Search for the cell housing the specified text and yield its (X, Y) center coordinate. 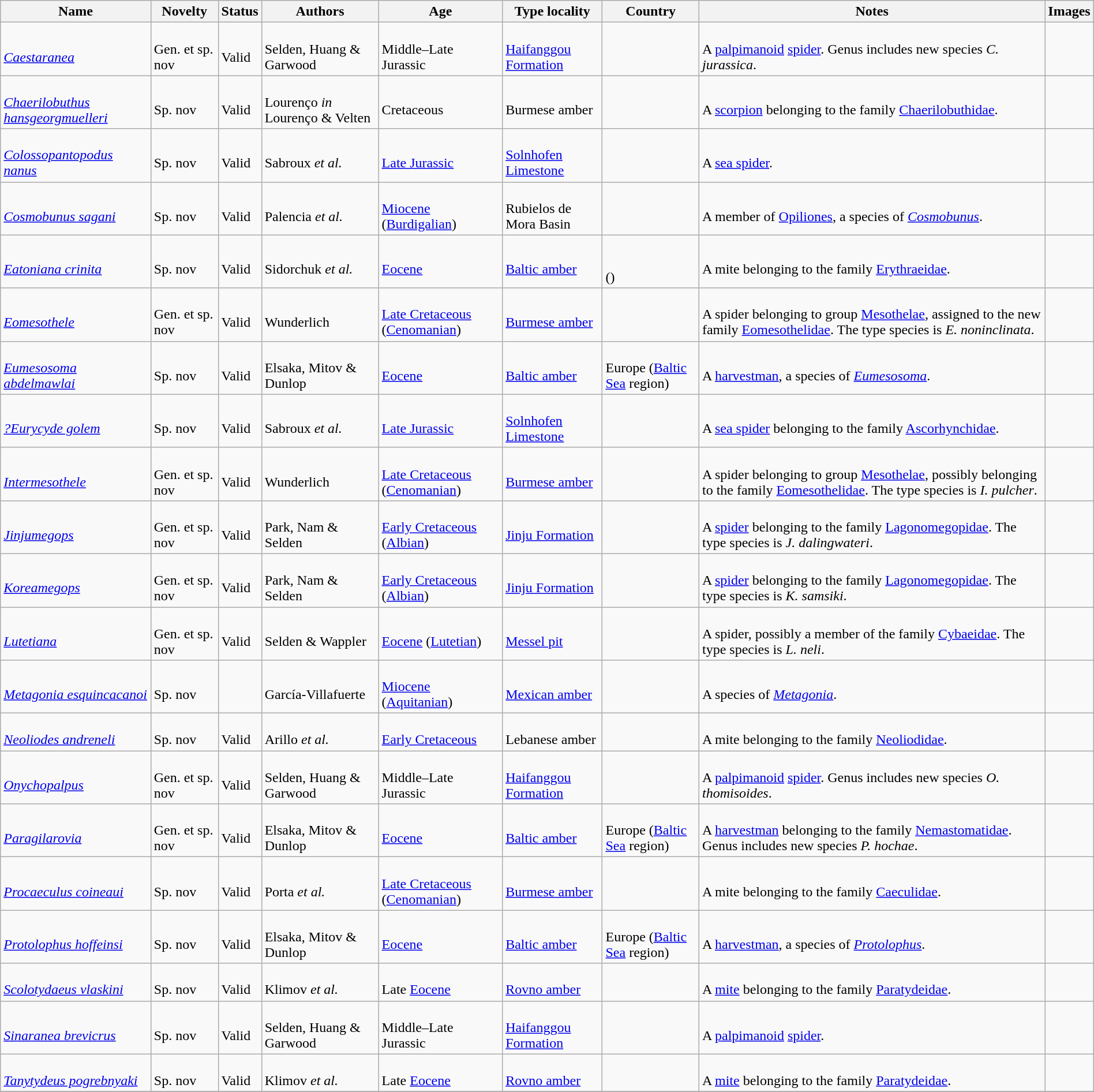
Chaerilobuthus hansgeorgmuelleri (76, 102)
Eatoniana crinita (76, 261)
Sinaranea brevicrus (76, 1027)
Miocene (Burdigalian) (441, 208)
Name (76, 12)
A spider belonging to the family Lagonomegopidae. The type species is J. dalingwateri. (871, 527)
Images (1069, 12)
Procaeculus coineaui (76, 884)
Caestaranea (76, 49)
A harvestman, a species of Eumesosoma. (871, 368)
A palpimanoid spider. Genus includes new species O. thomisoides. (871, 777)
Onychopalpus (76, 777)
Eumesosoma abdelmawlai (76, 368)
Protolophus hoffeinsi (76, 937)
A palpimanoid spider. Genus includes new species C. jurassica. (871, 49)
Lebanese amber (553, 732)
A harvestman, a species of Protolophus. (871, 937)
A sea spider. (871, 155)
Neoliodes andreneli (76, 732)
Mexican amber (553, 687)
A species of Metagonia. (871, 687)
Palencia et al. (320, 208)
García-Villafuerte (320, 687)
Tanytydeus pogrebnyaki (76, 1072)
Type locality (553, 12)
Notes (871, 12)
Intermesothele (76, 474)
Authors (320, 12)
Status (240, 12)
Porta et al. (320, 884)
Rubielos de Mora Basin (553, 208)
Koreamegops (76, 580)
A spider belonging to the family Lagonomegopidae. The type species is K. samsiki. (871, 580)
Scolotydaeus vlaskini (76, 982)
Age (441, 12)
Selden & Wappler (320, 634)
Paragilarovia (76, 831)
Cretaceous (441, 102)
Messel pit (553, 634)
A harvestman belonging to the family Nemastomatidae. Genus includes new species P. hochae. (871, 831)
Arillo et al. (320, 732)
A mite belonging to the family Caeculidae. (871, 884)
Lourenço in Lourenço & Velten (320, 102)
Metagonia esquincacanoi (76, 687)
A spider, possibly a member of the family Cybaeidae. The type species is L. neli. (871, 634)
A member of Opiliones, a species of Cosmobunus. (871, 208)
Novelty (185, 12)
Lutetiana (76, 634)
Eocene (Lutetian) (441, 634)
A scorpion belonging to the family Chaerilobuthidae. (871, 102)
Country (651, 12)
?Eurycyde golem (76, 421)
Cosmobunus sagani (76, 208)
() (651, 261)
Miocene (Aquitanian) (441, 687)
A palpimanoid spider. (871, 1027)
Early Cretaceous (441, 732)
Sidorchuk et al. (320, 261)
Colossopantopodus nanus (76, 155)
Jinjumegops (76, 527)
A spider belonging to group Mesothelae, assigned to the new family Eomesothelidae. The type species is E. noninclinata. (871, 315)
A sea spider belonging to the family Ascorhynchidae. (871, 421)
A spider belonging to group Mesothelae, possibly belonging to the family Eomesothelidae. The type species is I. pulcher. (871, 474)
A mite belonging to the family Neoliodidae. (871, 732)
Eomesothele (76, 315)
A mite belonging to the family Erythraeidae. (871, 261)
